Find where the given text appears and provide that cell's center as [X, Y] coordinate. 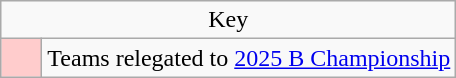
Teams relegated to 2025 B Championship [249, 58]
Key [228, 20]
